Identify which cell holds the provided text, then report its [X, Y] central coordinate. 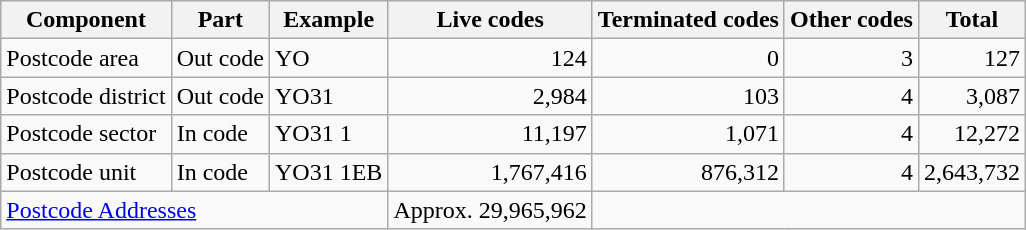
0 [688, 58]
3 [851, 58]
Postcode Addresses [194, 210]
127 [972, 58]
Part [220, 20]
1,767,416 [490, 172]
Postcode sector [86, 134]
Other codes [851, 20]
YO31 [329, 96]
YO31 1 [329, 134]
Postcode unit [86, 172]
2,643,732 [972, 172]
Example [329, 20]
12,272 [972, 134]
Postcode area [86, 58]
Postcode district [86, 96]
Component [86, 20]
2,984 [490, 96]
Live codes [490, 20]
103 [688, 96]
Total [972, 20]
YO [329, 58]
YO31 1EB [329, 172]
11,197 [490, 134]
1,071 [688, 134]
876,312 [688, 172]
3,087 [972, 96]
Approx. 29,965,962 [490, 210]
124 [490, 58]
Terminated codes [688, 20]
